From the cell containing the given text, extract its center point as (x, y) coordinate. 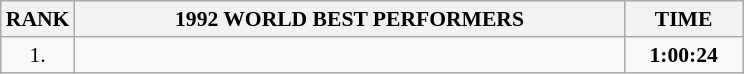
1. (38, 55)
1992 WORLD BEST PERFORMERS (349, 19)
1:00:24 (684, 55)
TIME (684, 19)
RANK (38, 19)
